From the cell containing the given text, extract its center point as [X, Y] coordinate. 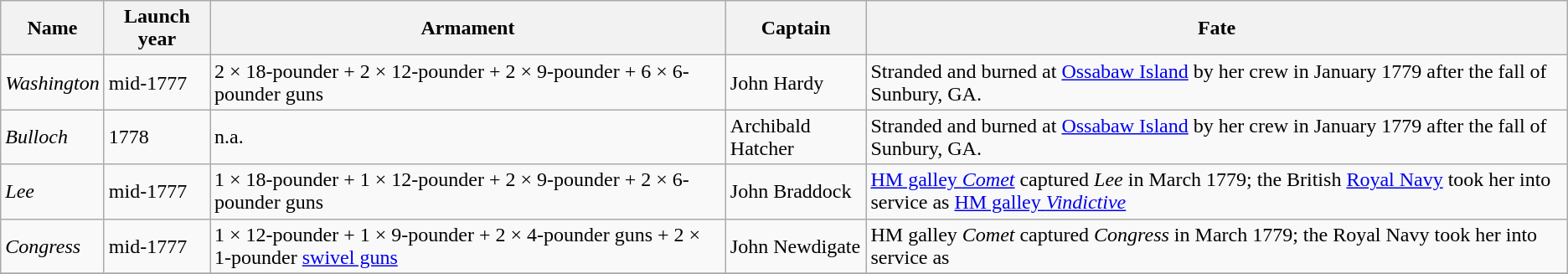
John Hardy [796, 82]
Congress [53, 246]
1 × 12-pounder + 1 × 9-pounder + 2 × 4-pounder guns + 2 × 1-pounder swivel guns [468, 246]
Bulloch [53, 137]
Archibald Hatcher [796, 137]
Lee [53, 191]
Captain [796, 28]
HM galley Comet captured Congress in March 1779; the Royal Navy took her into service as [1216, 246]
HM galley Comet captured Lee in March 1779; the British Royal Navy took her into service as HM galley Vindictive [1216, 191]
1778 [157, 137]
Fate [1216, 28]
John Newdigate [796, 246]
Washington [53, 82]
Launch year [157, 28]
John Braddock [796, 191]
Name [53, 28]
2 × 18-pounder + 2 × 12-pounder + 2 × 9-pounder + 6 × 6-pounder guns [468, 82]
1 × 18-pounder + 1 × 12-pounder + 2 × 9-pounder + 2 × 6-pounder guns [468, 191]
Armament [468, 28]
n.a. [468, 137]
